Detect which cell encompasses the target text, then output its [X, Y] center coordinate. 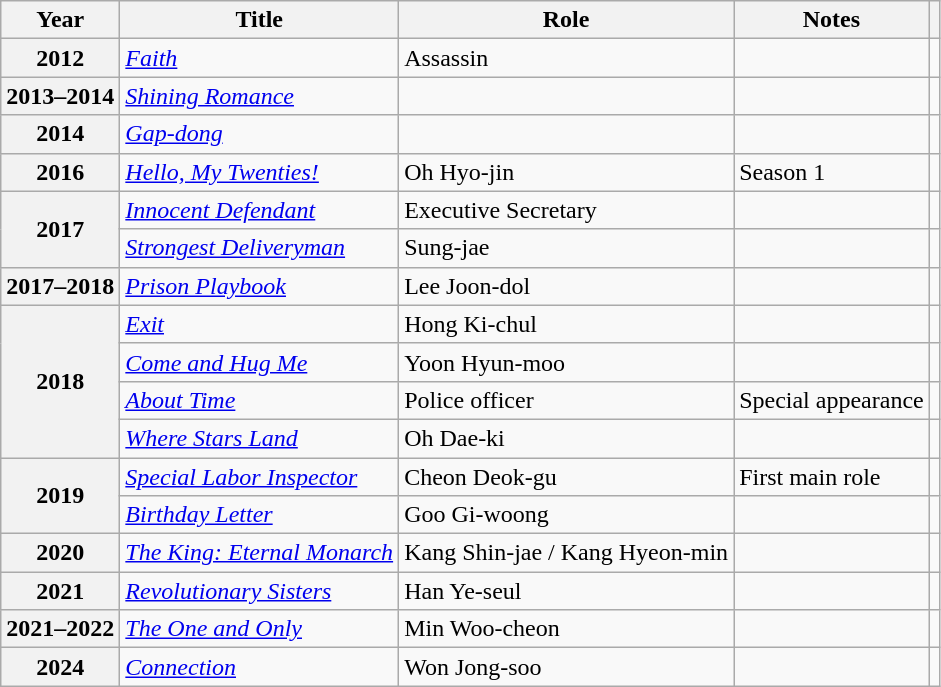
Hello, My Twenties! [260, 172]
2012 [60, 58]
Shining Romance [260, 96]
Assassin [566, 58]
Connection [260, 667]
Role [566, 20]
Year [60, 20]
2020 [60, 553]
The King: Eternal Monarch [260, 553]
Oh Dae-ki [566, 438]
Special appearance [832, 400]
Oh Hyo-jin [566, 172]
Yoon Hyun-moo [566, 362]
Notes [832, 20]
Gap-dong [260, 134]
Police officer [566, 400]
2021 [60, 591]
Strongest Deliveryman [260, 248]
2019 [60, 496]
Hong Ki-chul [566, 324]
2017 [60, 229]
2016 [60, 172]
Won Jong-soo [566, 667]
Birthday Letter [260, 515]
2018 [60, 381]
Title [260, 20]
Sung-jae [566, 248]
Exit [260, 324]
Lee Joon-dol [566, 286]
Prison Playbook [260, 286]
Executive Secretary [566, 210]
Min Woo-cheon [566, 629]
Innocent Defendant [260, 210]
Kang Shin-jae / Kang Hyeon-min [566, 553]
About Time [260, 400]
Faith [260, 58]
Special Labor Inspector [260, 477]
Come and Hug Me [260, 362]
2021–2022 [60, 629]
First main role [832, 477]
Goo Gi-woong [566, 515]
2024 [60, 667]
Season 1 [832, 172]
2013–2014 [60, 96]
2017–2018 [60, 286]
Cheon Deok-gu [566, 477]
2014 [60, 134]
Where Stars Land [260, 438]
Han Ye-seul [566, 591]
The One and Only [260, 629]
Revolutionary Sisters [260, 591]
